Capture the cell that displays the provided text and extract its [x, y] central coordinate. 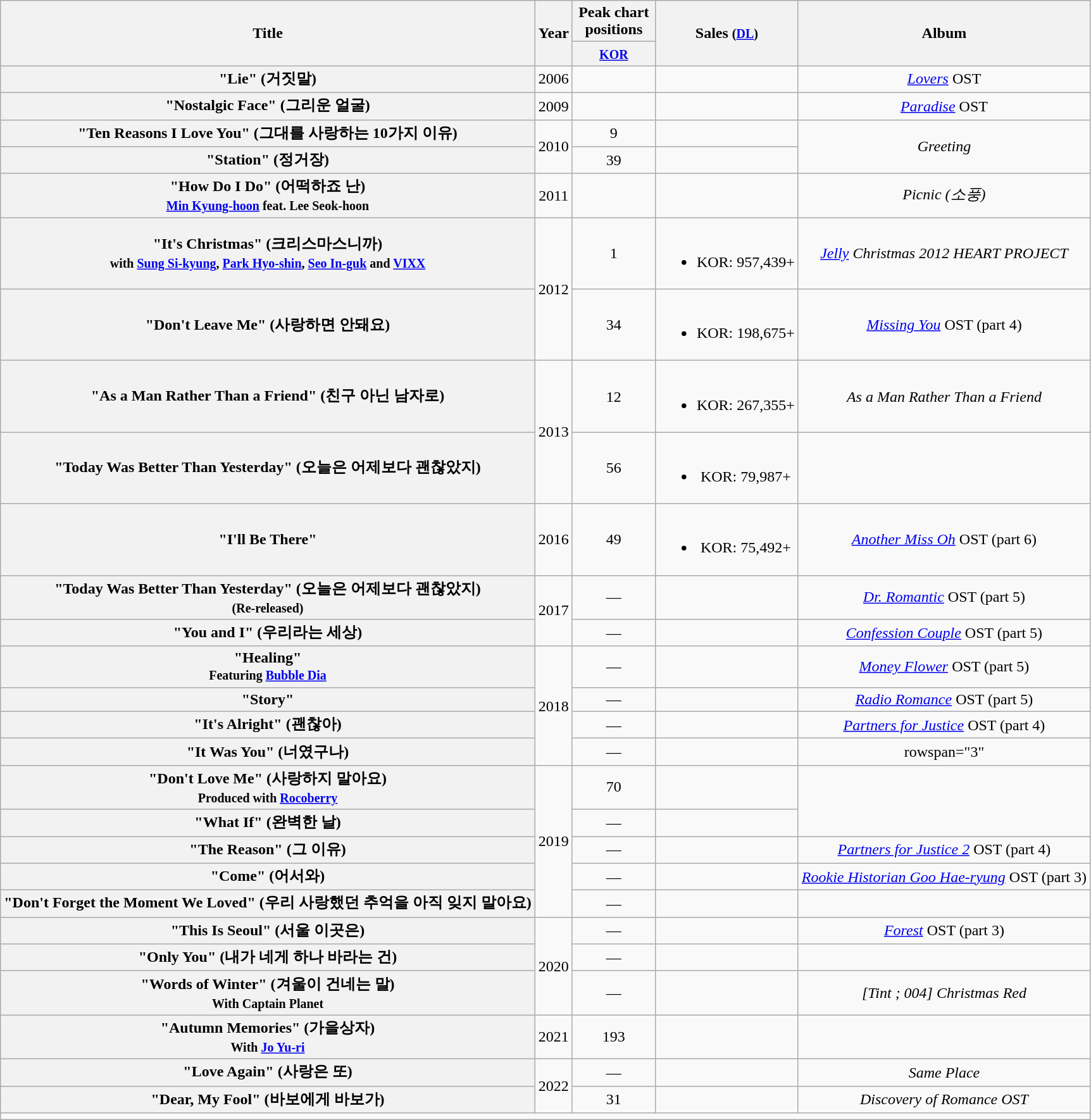
Discovery of Romance OST [944, 1100]
KOR: 267,355+ [726, 396]
2012 [553, 289]
Jelly Christmas 2012 HEART PROJECT [944, 253]
31 [614, 1100]
KOR: 957,439+ [726, 253]
Missing You OST (part 4) [944, 325]
"Lie" (거짓말) [268, 80]
Rookie Historian Goo Hae-ryung OST (part 3) [944, 877]
"Story" [268, 699]
2022 [553, 1086]
"Station" (정거장) [268, 161]
[Tint ; 004] Christmas Red [944, 993]
"It's Alright" (괜찮아) [268, 725]
"Ten Reasons I Love You" (그대를 사랑하는 10가지 이유) [268, 133]
Forest OST (part 3) [944, 930]
"Only You" (내가 네게 하나 바라는 건) [268, 958]
KOR: 79,987+ [726, 468]
"Today Was Better Than Yesterday" (오늘은 어제보다 괜찮았지) [268, 468]
1 [614, 253]
2009 [553, 106]
"Dear, My Fool" (바보에게 바보가) [268, 1100]
Partners for Justice OST (part 4) [944, 725]
"Nostalgic Face" (그리운 얼굴) [268, 106]
"Autumn Memories" (가을상자)With Jo Yu-ri [268, 1037]
"As a Man Rather Than a Friend" (친구 아닌 남자로) [268, 396]
34 [614, 325]
Partners for Justice 2 OST (part 4) [944, 850]
"Don't Forget the Moment We Loved" (우리 사랑했던 추억을 아직 잊지 말아요) [268, 904]
KOR [614, 54]
Same Place [944, 1072]
Year [553, 33]
Another Miss Oh OST (part 6) [944, 539]
KOR: 75,492+ [726, 539]
2013 [553, 432]
"You and I" (우리라는 세상) [268, 633]
2006 [553, 80]
Lovers OST [944, 80]
"Come" (어서와) [268, 877]
"Love Again" (사랑은 또) [268, 1072]
2017 [553, 611]
2018 [553, 706]
12 [614, 396]
"How Do I Do" (어떡하죠 난)Min Kyung-hoon feat. Lee Seok-hoon [268, 196]
49 [614, 539]
"The Reason" (그 이유) [268, 850]
2021 [553, 1037]
2016 [553, 539]
Radio Romance OST (part 5) [944, 699]
"What If" (완벽한 날) [268, 823]
Sales (DL) [726, 33]
Picnic (소풍) [944, 196]
"This Is Seoul" (서울 이곳은) [268, 930]
39 [614, 161]
2011 [553, 196]
2019 [553, 841]
"Healing"Featuring Bubble Dia [268, 667]
Title [268, 33]
KOR: 198,675+ [726, 325]
Album [944, 33]
56 [614, 468]
193 [614, 1037]
70 [614, 787]
9 [614, 133]
"Words of Winter" (겨울이 건네는 말)With Captain Planet [268, 993]
As a Man Rather Than a Friend [944, 396]
rowspan="3" [944, 752]
2010 [553, 147]
"I'll Be There" [268, 539]
"It's Christmas" (크리스마스니까)with Sung Si-kyung, Park Hyo-shin, Seo In-guk and VIXX [268, 253]
"It Was You" (너였구나) [268, 752]
Money Flower OST (part 5) [944, 667]
Peak chart positions [614, 22]
2020 [553, 966]
Confession Couple OST (part 5) [944, 633]
"Today Was Better Than Yesterday" (오늘은 어제보다 괜찮았지)(Re-released) [268, 597]
"Don't Leave Me" (사랑하면 안돼요) [268, 325]
"Don't Love Me" (사랑하지 말아요)Produced with Rocoberry [268, 787]
Paradise OST [944, 106]
Dr. Romantic OST (part 5) [944, 597]
Greeting [944, 147]
